Locate the cell with the specified text and output its (x, y) center coordinate. 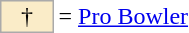
† (27, 16)
